For the text-containing cell, return its midpoint in (X, Y) coordinate format. 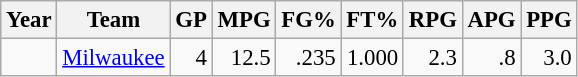
Team (114, 20)
4 (191, 58)
PPG (549, 20)
.8 (492, 58)
GP (191, 20)
Year (29, 20)
FT% (372, 20)
APG (492, 20)
MPG (244, 20)
Milwaukee (114, 58)
3.0 (549, 58)
2.3 (432, 58)
12.5 (244, 58)
1.000 (372, 58)
FG% (308, 20)
RPG (432, 20)
.235 (308, 58)
